Capture the cell that displays the provided text and extract its (X, Y) central coordinate. 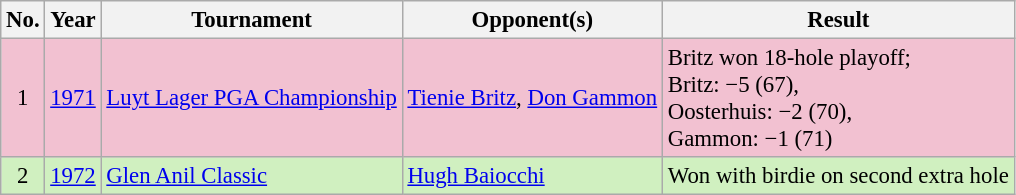
Glen Anil Classic (252, 176)
Britz won 18-hole playoff;Britz: −5 (67),Oosterhuis: −2 (70),Gammon: −1 (71) (838, 98)
Luyt Lager PGA Championship (252, 98)
Opponent(s) (532, 20)
Won with birdie on second extra hole (838, 176)
Year (73, 20)
1971 (73, 98)
1 (23, 98)
Tournament (252, 20)
Result (838, 20)
Hugh Baiocchi (532, 176)
No. (23, 20)
1972 (73, 176)
2 (23, 176)
Tienie Britz, Don Gammon (532, 98)
